Provide the [X, Y] coordinate of the cell's center where the given text is located.  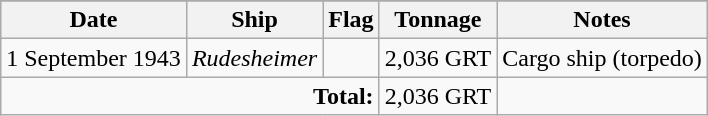
Rudesheimer [254, 58]
Tonnage [438, 20]
Cargo ship (torpedo) [602, 58]
Total: [190, 96]
Ship [254, 20]
Notes [602, 20]
1 September 1943 [94, 58]
Date [94, 20]
Flag [351, 20]
